Detect which cell encompasses the target text, then output its [X, Y] center coordinate. 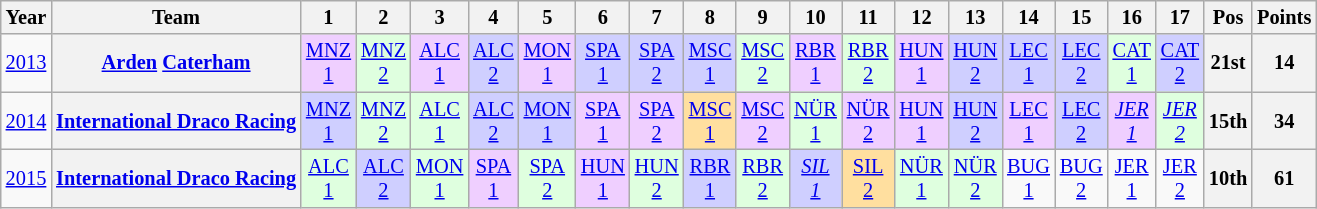
Pos [1228, 17]
11 [868, 17]
BUG1 [1028, 178]
7 [657, 17]
2015 [26, 178]
10 [816, 17]
CAT1 [1132, 63]
2 [384, 17]
2013 [26, 63]
9 [762, 17]
10th [1228, 178]
1 [328, 17]
34 [1284, 121]
Arden Caterham [176, 63]
SIL2 [868, 178]
16 [1132, 17]
61 [1284, 178]
3 [440, 17]
2014 [26, 121]
SIL1 [816, 178]
15 [1082, 17]
CAT2 [1180, 63]
21st [1228, 63]
Team [176, 17]
8 [710, 17]
17 [1180, 17]
12 [921, 17]
BUG2 [1082, 178]
15th [1228, 121]
Points [1284, 17]
4 [493, 17]
5 [548, 17]
6 [603, 17]
Year [26, 17]
13 [975, 17]
